Identify which cell holds the provided text, then report its [x, y] central coordinate. 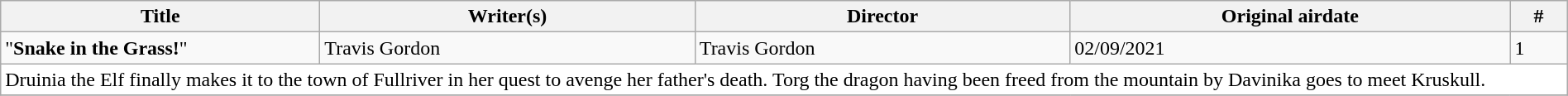
# [1538, 17]
02/09/2021 [1290, 48]
Original airdate [1290, 17]
"Snake in the Grass!" [160, 48]
1 [1538, 48]
Title [160, 17]
Writer(s) [508, 17]
Director [882, 17]
